Determine the (X, Y) coordinate at the center of the cell enclosing the given text.  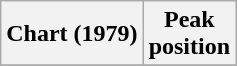
Chart (1979) (72, 34)
Peakposition (189, 34)
